Output the (x, y) coordinate of the center of the cell containing the given text.  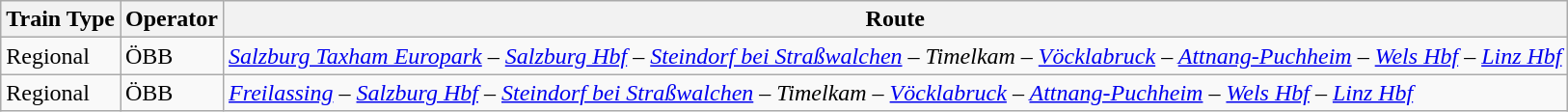
Salzburg Taxham Europark – Salzburg Hbf – Steindorf bei Straßwalchen – Timelkam – Vöcklabruck – Attnang-Puchheim – Wels Hbf – Linz Hbf (896, 56)
Operator (172, 19)
Freilassing – Salzburg Hbf – Steindorf bei Straßwalchen – Timelkam – Vöcklabruck – Attnang-Puchheim – Wels Hbf – Linz Hbf (896, 93)
Route (896, 19)
Train Type (61, 19)
